Scan for the cell matching the given text and deliver its [x, y] coordinate at center. 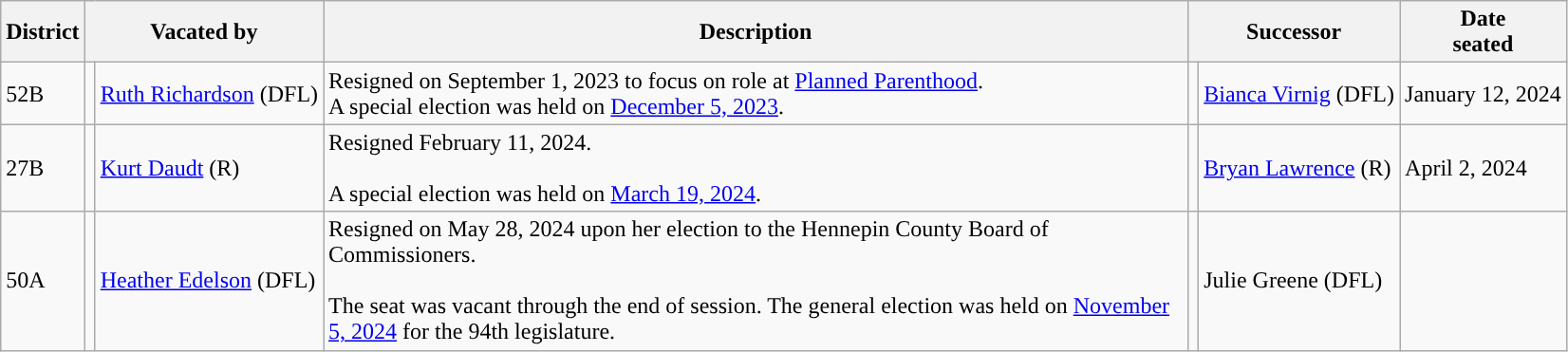
Date seated [1484, 32]
Ruth Richardson (DFL) [209, 93]
District [43, 32]
Heather Edelson (DFL) [209, 281]
April 2, 2024 [1484, 168]
Description [756, 32]
Kurt Daudt (R) [209, 168]
Julie Greene (DFL) [1299, 281]
January 12, 2024 [1484, 93]
Successor [1295, 32]
Resigned on September 1, 2023 to focus on role at Planned Parenthood.A special election was held on December 5, 2023. [756, 93]
52B [43, 93]
Bryan Lawrence (R) [1299, 168]
Vacated by [203, 32]
50A [43, 281]
27B [43, 168]
Resigned February 11, 2024.A special election was held on March 19, 2024. [756, 168]
Bianca Virnig (DFL) [1299, 93]
